Capture the cell that displays the provided text and extract its [X, Y] central coordinate. 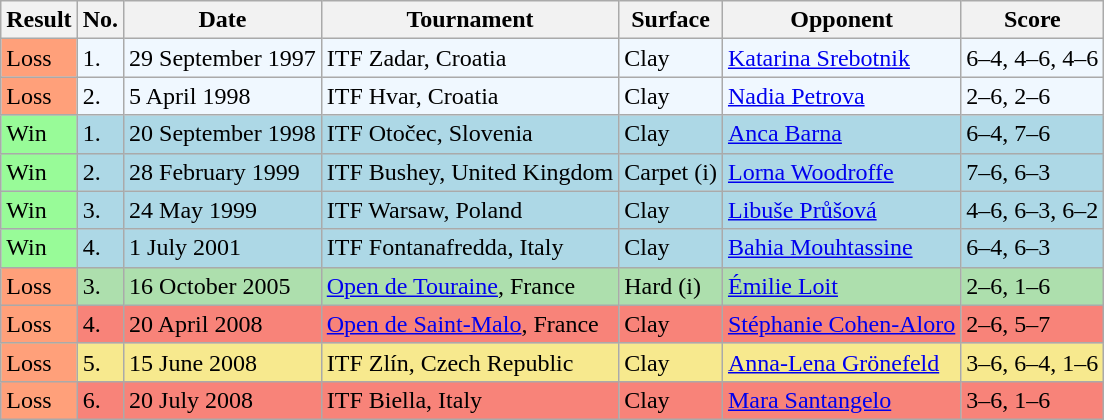
Open de Touraine, France [470, 286]
15 June 2008 [223, 362]
ITF Otočec, Slovenia [470, 134]
Nadia Petrova [841, 96]
Katarina Srebotnik [841, 58]
6–4, 4–6, 4–6 [1032, 58]
3–6, 1–6 [1032, 400]
6. [100, 400]
Date [223, 20]
Score [1032, 20]
Carpet (i) [671, 172]
2–6, 5–7 [1032, 324]
Open de Saint-Malo, France [470, 324]
ITF Zlín, Czech Republic [470, 362]
1 July 2001 [223, 248]
20 July 2008 [223, 400]
Opponent [841, 20]
20 April 2008 [223, 324]
4–6, 6–3, 6–2 [1032, 210]
ITF Zadar, Croatia [470, 58]
3–6, 6–4, 1–6 [1032, 362]
7–6, 6–3 [1032, 172]
Libuše Průšová [841, 210]
2–6, 2–6 [1032, 96]
6–4, 7–6 [1032, 134]
Mara Santangelo [841, 400]
ITF Bushey, United Kingdom [470, 172]
6–4, 6–3 [1032, 248]
Stéphanie Cohen-Aloro [841, 324]
2–6, 1–6 [1032, 286]
20 September 1998 [223, 134]
Bahia Mouhtassine [841, 248]
ITF Biella, Italy [470, 400]
Hard (i) [671, 286]
5. [100, 362]
29 September 1997 [223, 58]
5 April 1998 [223, 96]
Tournament [470, 20]
28 February 1999 [223, 172]
24 May 1999 [223, 210]
ITF Fontanafredda, Italy [470, 248]
16 October 2005 [223, 286]
Anca Barna [841, 134]
No. [100, 20]
Lorna Woodroffe [841, 172]
Result [39, 20]
Surface [671, 20]
Émilie Loit [841, 286]
ITF Warsaw, Poland [470, 210]
ITF Hvar, Croatia [470, 96]
Anna-Lena Grönefeld [841, 362]
